Provide the (x, y) coordinate of the cell's center where the given text is located.  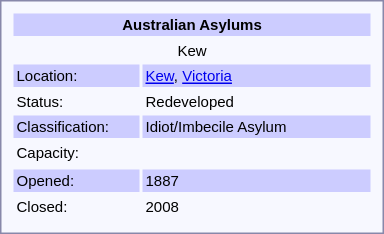
Classification: (77, 127)
Idiot/Imbecile Asylum (256, 127)
Capacity: (77, 152)
Status: (77, 101)
1887 (256, 181)
Closed: (77, 206)
Kew, Victoria (256, 75)
Kew (192, 50)
Redeveloped (256, 101)
Australian Asylums (192, 25)
2008 (256, 206)
Location: (77, 75)
Opened: (77, 181)
